Detect which cell encompasses the target text, then output its [x, y] center coordinate. 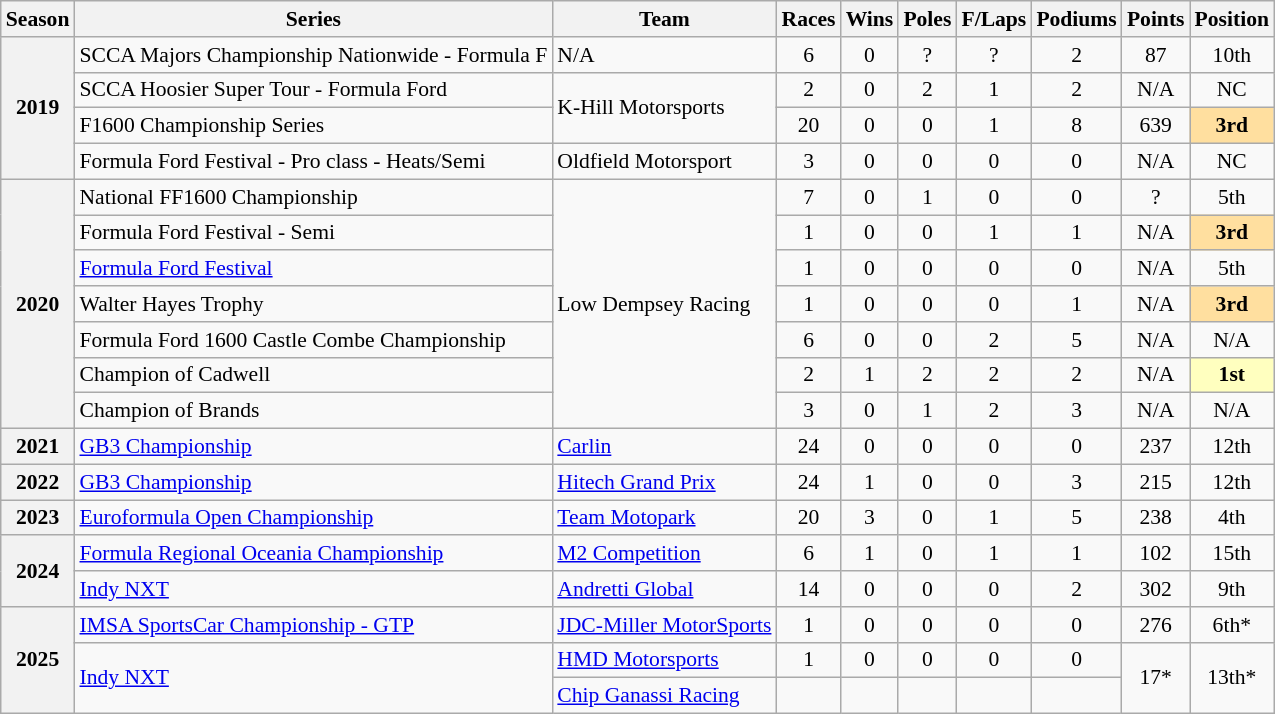
Hitech Grand Prix [664, 482]
HMD Motorsports [664, 660]
Chip Ganassi Racing [664, 696]
F1600 Championship Series [313, 126]
2020 [38, 304]
2025 [38, 660]
Races [809, 19]
Low Dempsey Racing [664, 304]
10th [1232, 55]
Position [1232, 19]
1st [1232, 375]
102 [1156, 554]
2021 [38, 447]
Oldfield Motorsport [664, 162]
Champion of Cadwell [313, 375]
Formula Ford Festival [313, 269]
K-Hill Motorsports [664, 108]
Formula Ford 1600 Castle Combe Championship [313, 340]
F/Laps [994, 19]
4th [1232, 518]
9th [1232, 589]
17* [1156, 678]
Poles [927, 19]
Season [38, 19]
Formula Regional Oceania Championship [313, 554]
237 [1156, 447]
Andretti Global [664, 589]
2024 [38, 572]
Series [313, 19]
Wins [870, 19]
8 [1076, 126]
2022 [38, 482]
302 [1156, 589]
639 [1156, 126]
276 [1156, 625]
7 [809, 197]
National FF1600 Championship [313, 197]
Walter Hayes Trophy [313, 304]
Formula Ford Festival - Semi [313, 233]
238 [1156, 518]
13th* [1232, 678]
Podiums [1076, 19]
6th* [1232, 625]
14 [809, 589]
Champion of Brands [313, 411]
Formula Ford Festival - Pro class - Heats/Semi [313, 162]
SCCA Hoosier Super Tour - Formula Ford [313, 90]
2019 [38, 108]
215 [1156, 482]
2023 [38, 518]
Euroformula Open Championship [313, 518]
M2 Competition [664, 554]
SCCA Majors Championship Nationwide - Formula F [313, 55]
15th [1232, 554]
JDC-Miller MotorSports [664, 625]
Team Motopark [664, 518]
IMSA SportsCar Championship - GTP [313, 625]
Points [1156, 19]
Carlin [664, 447]
Team [664, 19]
87 [1156, 55]
